Return (X, Y) of the center of cell containing provided text 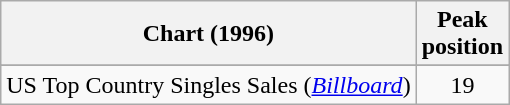
US Top Country Singles Sales (Billboard) (208, 85)
Peakposition (462, 34)
19 (462, 85)
Chart (1996) (208, 34)
